Detect which cell encompasses the target text, then output its (X, Y) center coordinate. 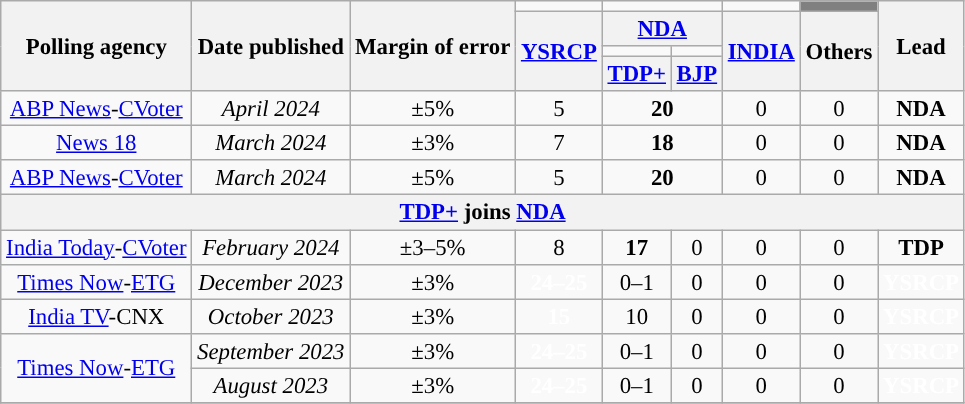
INDIA (761, 52)
TDP+ (636, 74)
7 (560, 144)
India Today-CVoter (96, 248)
India TV-CNX (96, 316)
±3–5% (433, 248)
October 2023 (271, 316)
Others (839, 52)
Date published (271, 46)
September 2023 (271, 350)
15 (560, 316)
February 2024 (271, 248)
TDP (922, 248)
Margin of error (433, 46)
December 2023 (271, 282)
17 (636, 248)
August 2023 (271, 386)
8 (560, 248)
Polling agency (96, 46)
TDP+ joins NDA (483, 212)
April 2024 (271, 108)
News 18 (96, 144)
BJP (696, 74)
10 (636, 316)
Lead (922, 46)
18 (662, 144)
